Locate the cell with the specified text and output its [x, y] center coordinate. 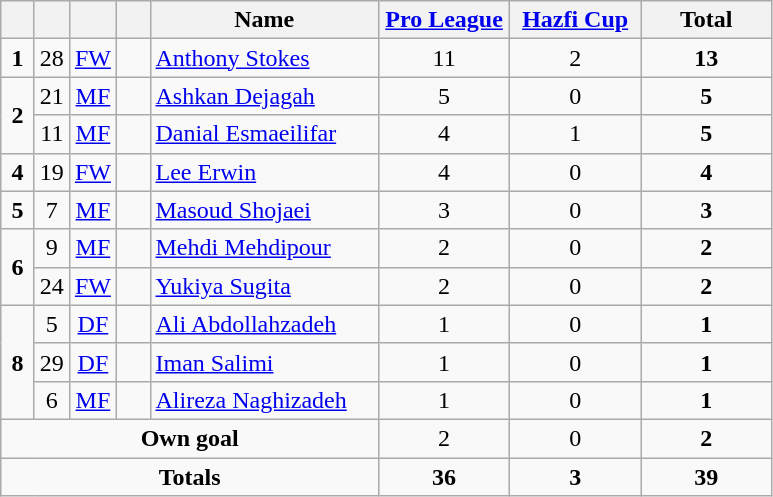
Name [264, 20]
Anthony Stokes [264, 58]
19 [52, 172]
39 [706, 477]
9 [52, 248]
21 [52, 96]
Iman Salimi [264, 362]
Totals [190, 477]
Ashkan Dejagah [264, 96]
7 [52, 210]
Alireza Naghizadeh [264, 400]
Danial Esmaeilifar [264, 134]
Hazfi Cup [576, 20]
Ali Abdollahzadeh [264, 324]
28 [52, 58]
Lee Erwin [264, 172]
Mehdi Mehdipour [264, 248]
24 [52, 286]
29 [52, 362]
Yukiya Sugita [264, 286]
Pro League [444, 20]
Masoud Shojaei [264, 210]
13 [706, 58]
Total [706, 20]
Own goal [190, 438]
36 [444, 477]
8 [18, 362]
